Return [x, y] of the center of cell containing provided text 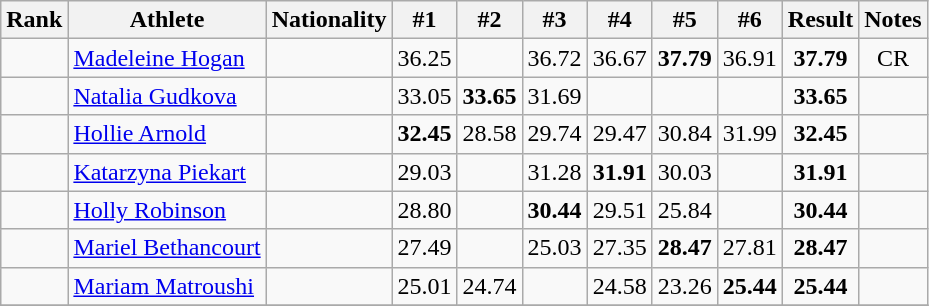
CR [893, 58]
Rank [34, 20]
36.91 [750, 58]
24.74 [490, 286]
Katarzyna Piekart [167, 172]
36.67 [620, 58]
Result [820, 20]
Madeleine Hogan [167, 58]
#6 [750, 20]
28.80 [424, 210]
25.84 [684, 210]
36.72 [554, 58]
27.81 [750, 248]
28.58 [490, 134]
Athlete [167, 20]
Notes [893, 20]
Holly Robinson [167, 210]
#5 [684, 20]
27.49 [424, 248]
Hollie Arnold [167, 134]
29.51 [620, 210]
25.03 [554, 248]
31.69 [554, 96]
Natalia Gudkova [167, 96]
29.03 [424, 172]
36.25 [424, 58]
25.01 [424, 286]
23.26 [684, 286]
29.47 [620, 134]
29.74 [554, 134]
#3 [554, 20]
24.58 [620, 286]
30.84 [684, 134]
31.99 [750, 134]
31.28 [554, 172]
#2 [490, 20]
#1 [424, 20]
Mariel Bethancourt [167, 248]
Nationality [329, 20]
27.35 [620, 248]
33.05 [424, 96]
Mariam Matroushi [167, 286]
#4 [620, 20]
30.03 [684, 172]
